Return [X, Y] of the center of cell containing provided text 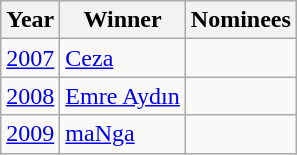
Emre Aydın [123, 96]
2007 [30, 58]
Ceza [123, 58]
Winner [123, 20]
2009 [30, 134]
Nominees [240, 20]
maNga [123, 134]
Year [30, 20]
2008 [30, 96]
